Provide the (x, y) coordinate of the cell's center where the given text is located.  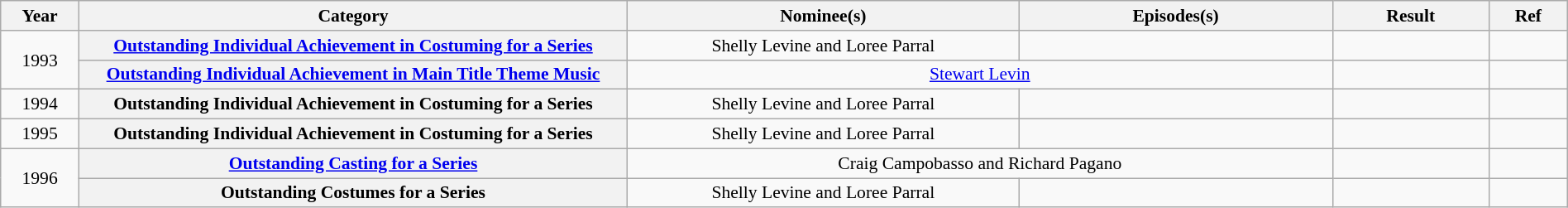
Episodes(s) (1176, 16)
Ref (1528, 16)
Craig Campobasso and Richard Pagano (981, 163)
1993 (40, 60)
1995 (40, 134)
Stewart Levin (981, 75)
Outstanding Casting for a Series (352, 163)
Year (40, 16)
Category (352, 16)
1994 (40, 104)
Nominee(s) (824, 16)
Result (1411, 16)
1996 (40, 177)
Outstanding Costumes for a Series (352, 193)
Outstanding Individual Achievement in Main Title Theme Music (352, 75)
